Provide the (x, y) coordinate of the cell's center where the given text is located.  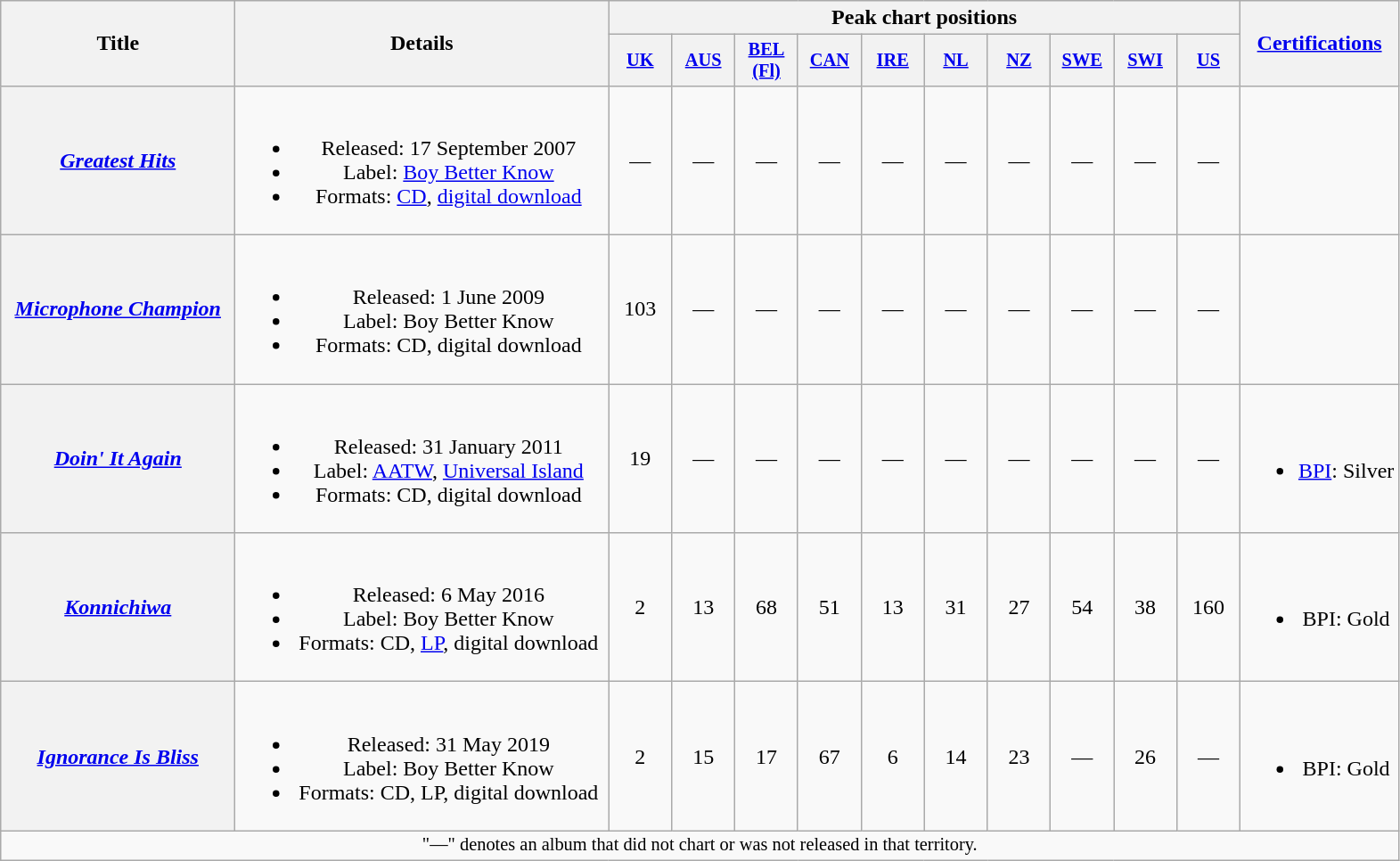
19 (640, 458)
27 (1019, 608)
38 (1146, 608)
BEL (Fl) (766, 61)
IRE (893, 61)
Greatest Hits (118, 160)
Released: 31 January 2011Label: AATW, Universal IslandFormats: CD, digital download (422, 458)
"—" denotes an album that did not chart or was not released in that territory. (700, 846)
NZ (1019, 61)
Details (422, 44)
AUS (704, 61)
Peak chart positions (925, 18)
67 (829, 756)
US (1208, 61)
BPI: Silver (1319, 458)
14 (955, 756)
Released: 1 June 2009Label: Boy Better KnowFormats: CD, digital download (422, 310)
SWI (1146, 61)
54 (1082, 608)
UK (640, 61)
Released: 6 May 2016Label: Boy Better KnowFormats: CD, LP, digital download (422, 608)
160 (1208, 608)
Konnichiwa (118, 608)
17 (766, 756)
68 (766, 608)
6 (893, 756)
26 (1146, 756)
Ignorance Is Bliss (118, 756)
Microphone Champion (118, 310)
Released: 31 May 2019Label: Boy Better KnowFormats: CD, LP, digital download (422, 756)
Doin' It Again (118, 458)
15 (704, 756)
31 (955, 608)
Released: 17 September 2007Label: Boy Better KnowFormats: CD, digital download (422, 160)
51 (829, 608)
NL (955, 61)
Certifications (1319, 44)
SWE (1082, 61)
CAN (829, 61)
103 (640, 310)
Title (118, 44)
23 (1019, 756)
